Provide the [X, Y] coordinate of the cell's center where the given text is located.  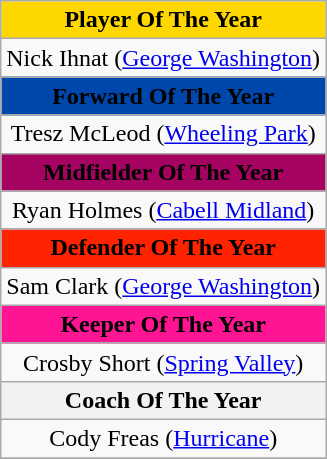
Tresz McLeod (Wheeling Park) [164, 134]
Defender Of The Year [164, 248]
Forward Of The Year [164, 96]
Coach Of The Year [164, 400]
Keeper Of The Year [164, 324]
Nick Ihnat (George Washington) [164, 58]
Midfielder Of The Year [164, 172]
Cody Freas (Hurricane) [164, 438]
Player Of The Year [164, 20]
Sam Clark (George Washington) [164, 286]
Crosby Short (Spring Valley) [164, 362]
Ryan Holmes (Cabell Midland) [164, 210]
